For the text-containing cell, return its midpoint in (X, Y) coordinate format. 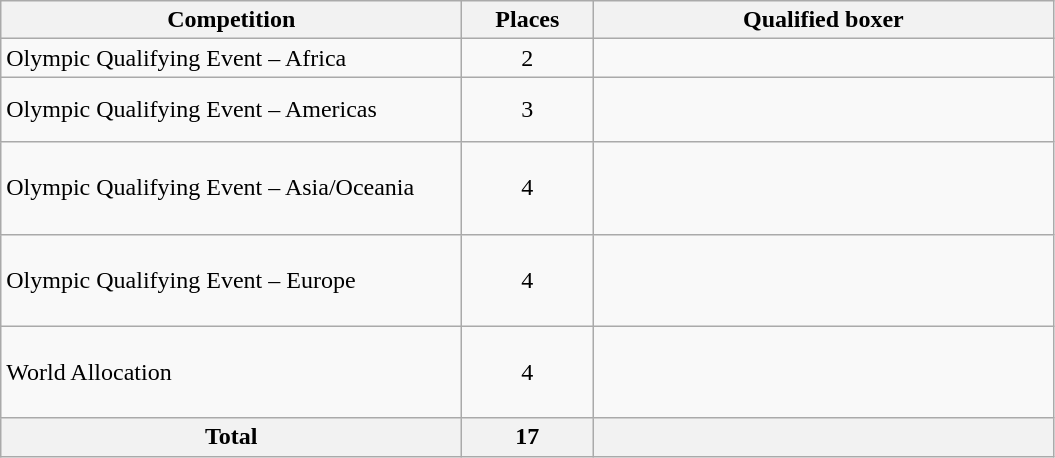
3 (528, 110)
17 (528, 437)
Olympic Qualifying Event – Americas (232, 110)
Olympic Qualifying Event – Africa (232, 58)
Places (528, 20)
Olympic Qualifying Event – Asia/Oceania (232, 188)
Olympic Qualifying Event – Europe (232, 280)
Qualified boxer (824, 20)
World Allocation (232, 372)
Competition (232, 20)
2 (528, 58)
Total (232, 437)
